Extract the [x, y] coordinate from the center of the cell holding the provided text.  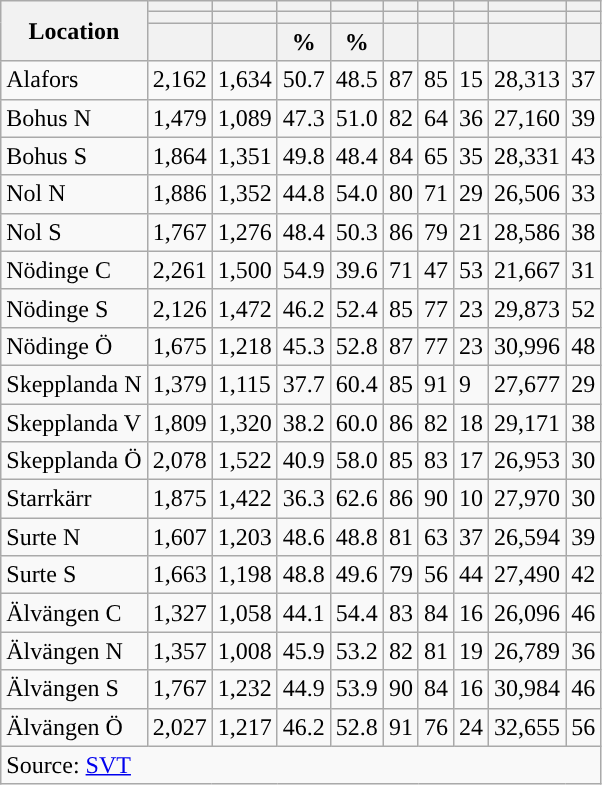
Bohus N [74, 118]
27,970 [528, 499]
1,198 [244, 575]
28,586 [528, 232]
1,115 [244, 384]
1,675 [180, 346]
32,655 [528, 727]
48.5 [356, 80]
1,607 [180, 537]
53.9 [356, 689]
1,320 [244, 423]
9 [470, 384]
65 [436, 156]
26,953 [528, 461]
45.3 [304, 346]
21,667 [528, 270]
1,864 [180, 156]
48.6 [304, 537]
50.3 [356, 232]
Surte N [74, 537]
1,663 [180, 575]
43 [584, 156]
1,352 [244, 194]
31 [584, 270]
Nödinge S [74, 308]
Skepplanda V [74, 423]
27,490 [528, 575]
36.3 [304, 499]
39.6 [356, 270]
1,327 [180, 613]
1,634 [244, 80]
48 [584, 346]
1,522 [244, 461]
40.9 [304, 461]
26,096 [528, 613]
62.6 [356, 499]
1,232 [244, 689]
27,677 [528, 384]
53.2 [356, 651]
Älvängen N [74, 651]
60.0 [356, 423]
1,008 [244, 651]
Nödinge Ö [74, 346]
47.3 [304, 118]
2,126 [180, 308]
18 [470, 423]
44.1 [304, 613]
26,789 [528, 651]
Location [74, 31]
Source: SVT [301, 765]
49.6 [356, 575]
1,379 [180, 384]
Nödinge C [74, 270]
28,331 [528, 156]
26,594 [528, 537]
37.7 [304, 384]
2,078 [180, 461]
64 [436, 118]
Nol N [74, 194]
28,313 [528, 80]
50.7 [304, 80]
54.9 [304, 270]
60.4 [356, 384]
26,506 [528, 194]
1,203 [244, 537]
52.4 [356, 308]
45.9 [304, 651]
44 [470, 575]
1,500 [244, 270]
2,027 [180, 727]
2,162 [180, 80]
47 [436, 270]
1,472 [244, 308]
Skepplanda Ö [74, 461]
1,351 [244, 156]
21 [470, 232]
Älvängen C [74, 613]
Bohus S [74, 156]
49.8 [304, 156]
Starrkärr [74, 499]
63 [436, 537]
1,217 [244, 727]
30,984 [528, 689]
17 [470, 461]
38.2 [304, 423]
51.0 [356, 118]
19 [470, 651]
Surte S [74, 575]
54.0 [356, 194]
53 [470, 270]
Skepplanda N [74, 384]
27,160 [528, 118]
44.9 [304, 689]
Älvängen S [74, 689]
10 [470, 499]
1,875 [180, 499]
80 [400, 194]
1,886 [180, 194]
1,357 [180, 651]
33 [584, 194]
24 [470, 727]
1,218 [244, 346]
15 [470, 80]
29,171 [528, 423]
1,276 [244, 232]
2,261 [180, 270]
29,873 [528, 308]
1,422 [244, 499]
42 [584, 575]
30,996 [528, 346]
1,058 [244, 613]
35 [470, 156]
Nol S [74, 232]
1,479 [180, 118]
Alafors [74, 80]
76 [436, 727]
1,089 [244, 118]
54.4 [356, 613]
52 [584, 308]
Älvängen Ö [74, 727]
1,809 [180, 423]
44.8 [304, 194]
58.0 [356, 461]
